Pinpoint the cell where the given text exists, returning its [x, y] midpoint coordinate. 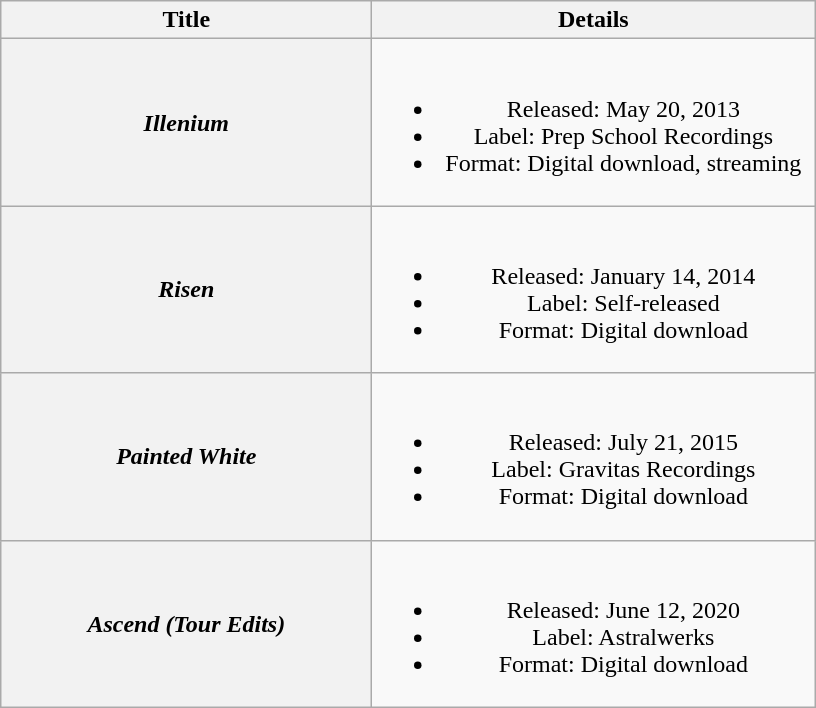
Risen [186, 290]
Released: July 21, 2015Label: Gravitas RecordingsFormat: Digital download [594, 456]
Illenium [186, 122]
Details [594, 20]
Painted White [186, 456]
Ascend (Tour Edits) [186, 624]
Released: June 12, 2020Label: AstralwerksFormat: Digital download [594, 624]
Title [186, 20]
Released: January 14, 2014Label: Self-releasedFormat: Digital download [594, 290]
Released: May 20, 2013Label: Prep School RecordingsFormat: Digital download, streaming [594, 122]
